Return (X, Y) of the center of cell containing provided text 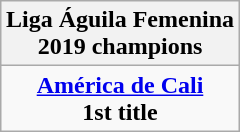
Liga Águila Femenina2019 champions (120, 34)
América de Cali1st title (120, 98)
